For the text-containing cell, return its midpoint in [x, y] coordinate format. 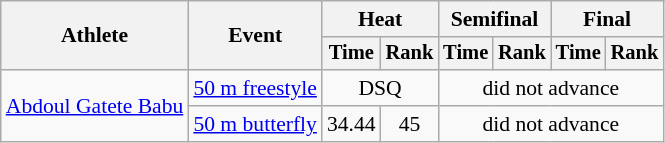
Athlete [95, 36]
45 [410, 124]
Final [607, 19]
50 m butterfly [255, 124]
DSQ [380, 88]
Heat [380, 19]
Semifinal [494, 19]
50 m freestyle [255, 88]
34.44 [352, 124]
Event [255, 36]
Abdoul Gatete Babu [95, 106]
